For the text-containing cell, return its midpoint in [X, Y] coordinate format. 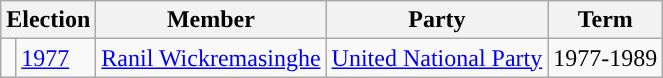
1977 [56, 58]
Term [606, 20]
Member [211, 20]
1977-1989 [606, 58]
United National Party [437, 58]
Ranil Wickremasinghe [211, 58]
Party [437, 20]
Election [48, 20]
